Capture the cell that displays the provided text and extract its [X, Y] central coordinate. 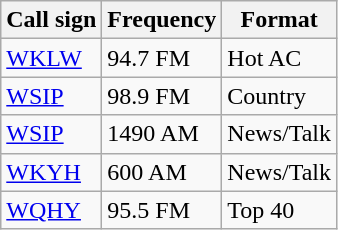
WKYH [52, 172]
WKLW [52, 58]
98.9 FM [162, 96]
Frequency [162, 20]
Format [280, 20]
1490 AM [162, 134]
Country [280, 96]
Top 40 [280, 210]
Hot AC [280, 58]
Call sign [52, 20]
WQHY [52, 210]
95.5 FM [162, 210]
600 AM [162, 172]
94.7 FM [162, 58]
